Detect which cell encompasses the target text, then output its [X, Y] center coordinate. 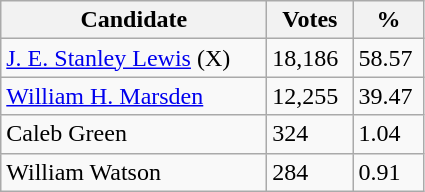
Candidate [134, 20]
0.91 [388, 172]
% [388, 20]
58.57 [388, 58]
J. E. Stanley Lewis (X) [134, 58]
284 [310, 172]
18,186 [310, 58]
William H. Marsden [134, 96]
Votes [310, 20]
324 [310, 134]
39.47 [388, 96]
12,255 [310, 96]
1.04 [388, 134]
Caleb Green [134, 134]
William Watson [134, 172]
